Provide the (x, y) coordinate of the cell's center where the given text is located.  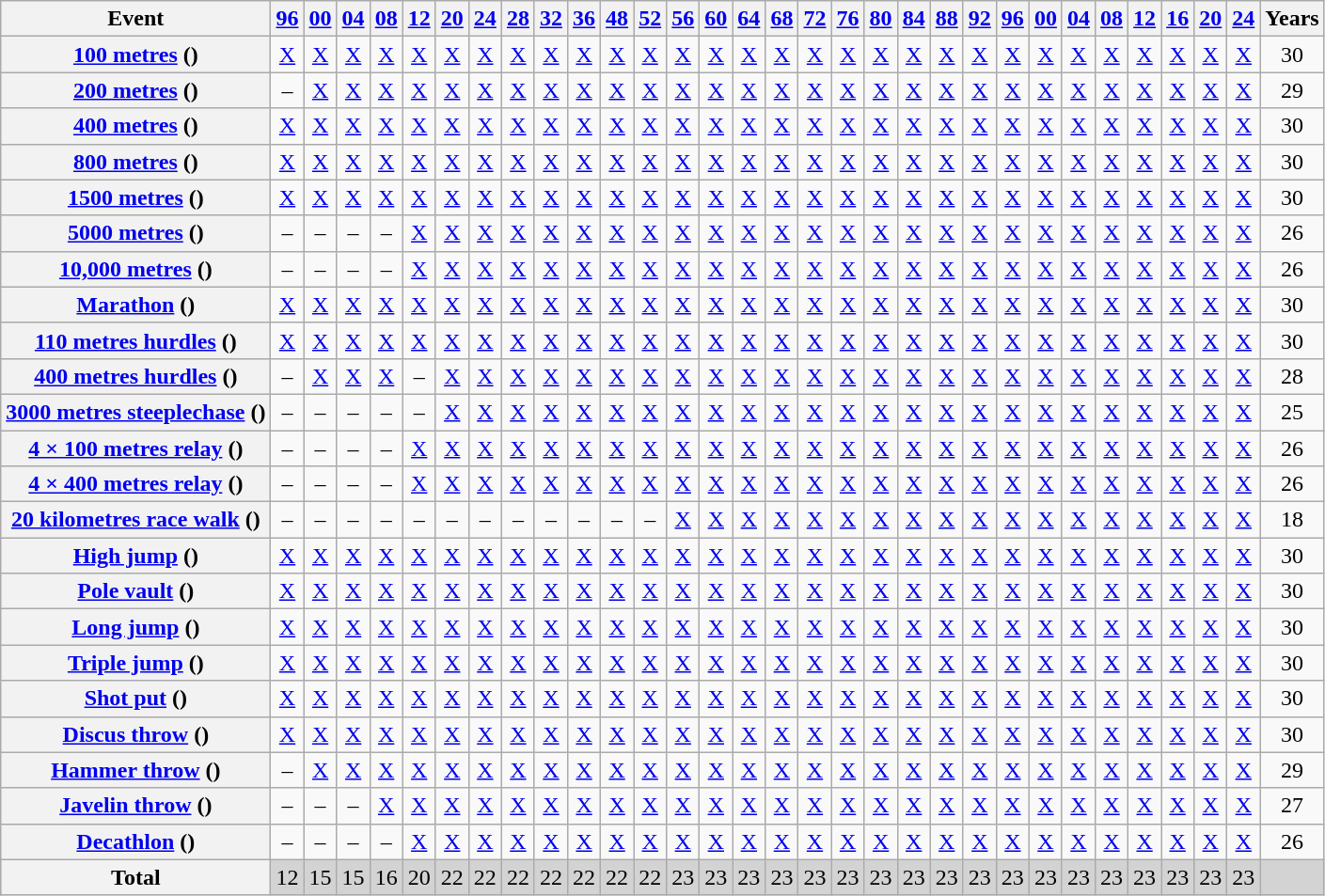
4 × 400 metres relay () (135, 484)
25 (1292, 412)
60 (717, 19)
3000 metres steeplechase () (135, 412)
Years (1292, 19)
Shot put () (135, 699)
400 metres () (135, 126)
36 (585, 19)
80 (880, 19)
Marathon () (135, 305)
64 (749, 19)
84 (914, 19)
Event (135, 19)
High jump () (135, 556)
18 (1292, 520)
Long jump () (135, 627)
110 metres hurdles () (135, 340)
27 (1292, 806)
72 (814, 19)
52 (651, 19)
Total (135, 877)
Discus throw () (135, 734)
4 × 100 metres relay () (135, 448)
48 (617, 19)
Pole vault () (135, 591)
400 metres hurdles () (135, 376)
200 metres () (135, 90)
32 (551, 19)
Hammer throw () (135, 770)
88 (946, 19)
Decathlon () (135, 841)
800 metres () (135, 162)
Triple jump () (135, 663)
20 kilometres race walk () (135, 520)
92 (980, 19)
Javelin throw () (135, 806)
100 metres () (135, 55)
76 (848, 19)
10,000 metres () (135, 269)
1500 metres () (135, 197)
56 (683, 19)
68 (782, 19)
5000 metres () (135, 233)
